Scan for the cell matching the given text and deliver its [X, Y] coordinate at center. 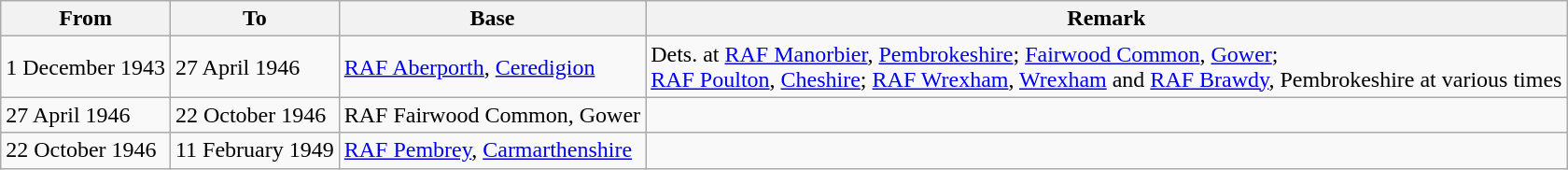
To [254, 19]
Remark [1107, 19]
From [86, 19]
1 December 1943 [86, 67]
RAF Fairwood Common, Gower [492, 115]
Base [492, 19]
RAF Aberporth, Ceredigion [492, 67]
RAF Pembrey, Carmarthenshire [492, 150]
11 February 1949 [254, 150]
